Pinpoint the cell where the given text exists, returning its (X, Y) midpoint coordinate. 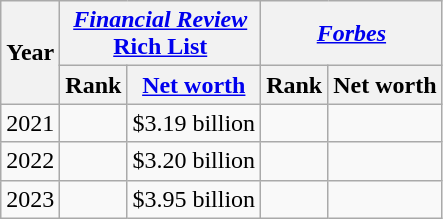
Year (30, 52)
2022 (30, 161)
Financial ReviewRich List (160, 34)
$3.19 billion (194, 123)
$3.20 billion (194, 161)
Forbes (352, 34)
2021 (30, 123)
2023 (30, 199)
$3.95 billion (194, 199)
